Capture the cell that displays the provided text and extract its (X, Y) central coordinate. 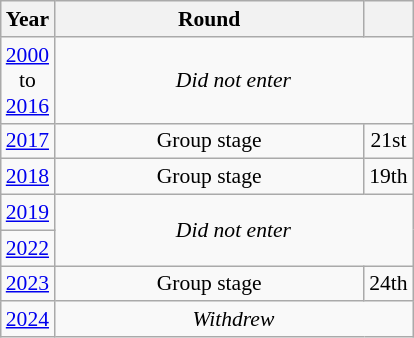
21st (388, 141)
Round (209, 19)
2017 (28, 141)
19th (388, 177)
2000to2016 (28, 80)
2022 (28, 248)
2023 (28, 284)
24th (388, 284)
2024 (28, 320)
2018 (28, 177)
Year (28, 19)
Withdrew (234, 320)
2019 (28, 213)
